From the cell containing the given text, extract its center point as [x, y] coordinate. 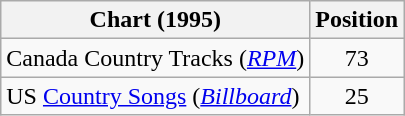
73 [357, 58]
Chart (1995) [156, 20]
Position [357, 20]
25 [357, 96]
US Country Songs (Billboard) [156, 96]
Canada Country Tracks (RPM) [156, 58]
